Output the (x, y) coordinate of the center of the cell containing the given text.  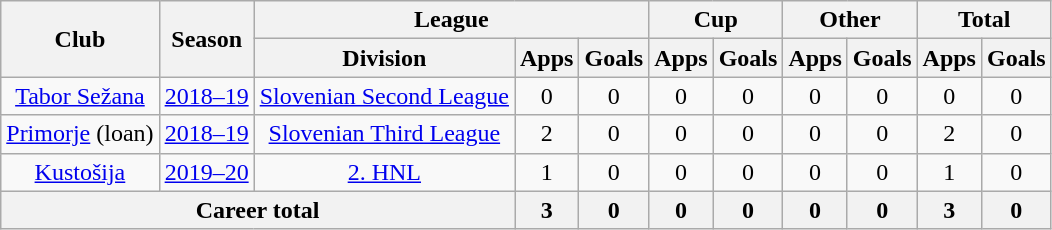
Total (984, 20)
2. HNL (384, 172)
Club (80, 39)
Cup (716, 20)
Slovenian Third League (384, 134)
League (451, 20)
Slovenian Second League (384, 96)
Career total (258, 210)
2019–20 (206, 172)
Kustošija (80, 172)
Primorje (loan) (80, 134)
Division (384, 58)
Season (206, 39)
Other (850, 20)
Tabor Sežana (80, 96)
